Locate the cell with the specified text and output its [x, y] center coordinate. 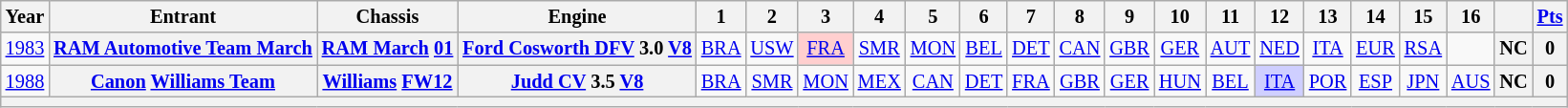
9 [1129, 16]
5 [933, 16]
HUN [1180, 81]
Ford Cosworth DFV 3.0 V8 [577, 49]
Pts [1550, 16]
MEX [879, 81]
14 [1375, 16]
8 [1080, 16]
3 [826, 16]
ESP [1375, 81]
Williams FW12 [388, 81]
EUR [1375, 49]
Engine [577, 16]
1988 [25, 81]
7 [1030, 16]
15 [1424, 16]
4 [879, 16]
RAM March 01 [388, 49]
6 [984, 16]
RSA [1424, 49]
POR [1328, 81]
1983 [25, 49]
Year [25, 16]
USW [772, 49]
10 [1180, 16]
NED [1279, 49]
Chassis [388, 16]
RAM Automotive Team March [183, 49]
AUS [1471, 81]
Entrant [183, 16]
2 [772, 16]
11 [1231, 16]
JPN [1424, 81]
12 [1279, 16]
Judd CV 3.5 V8 [577, 81]
AUT [1231, 49]
1 [721, 16]
16 [1471, 16]
Canon Williams Team [183, 81]
13 [1328, 16]
